Search for the cell housing the specified text and yield its (x, y) center coordinate. 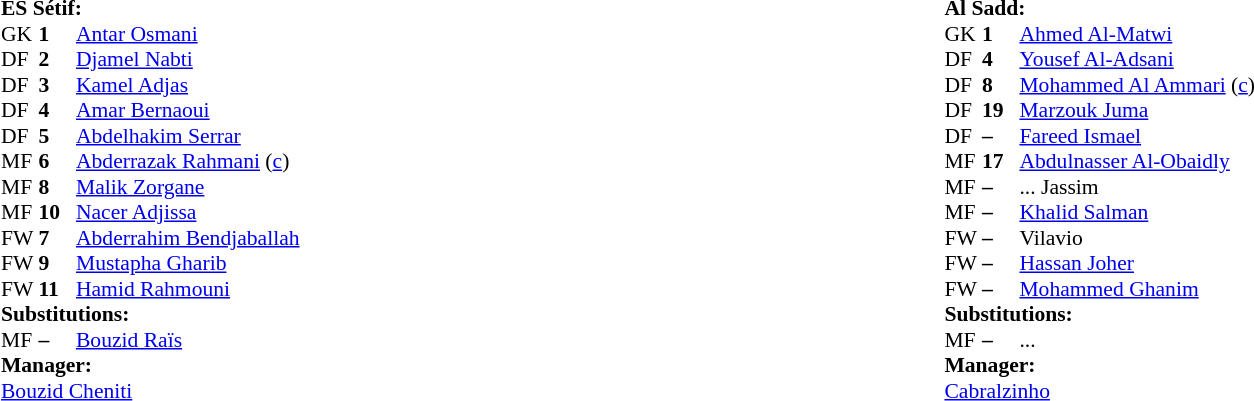
5 (57, 136)
Mustapha Gharib (188, 263)
11 (57, 289)
Nacer Adjissa (188, 213)
Kamel Adjas (188, 85)
Abderrahim Bendjaballah (188, 238)
Antar Osmani (188, 34)
Bouzid Raïs (188, 340)
Djamel Nabti (188, 59)
Substitutions: (150, 315)
Manager: (150, 365)
Hamid Rahmouni (188, 289)
6 (57, 161)
Abdelhakim Serrar (188, 136)
Abderrazak Rahmani (c) (188, 161)
2 (57, 59)
Amar Bernaoui (188, 111)
Malik Zorgane (188, 187)
7 (57, 238)
17 (1001, 161)
10 (57, 213)
19 (1001, 111)
9 (57, 263)
3 (57, 85)
